Extract the (X, Y) coordinate from the center of the cell holding the provided text.  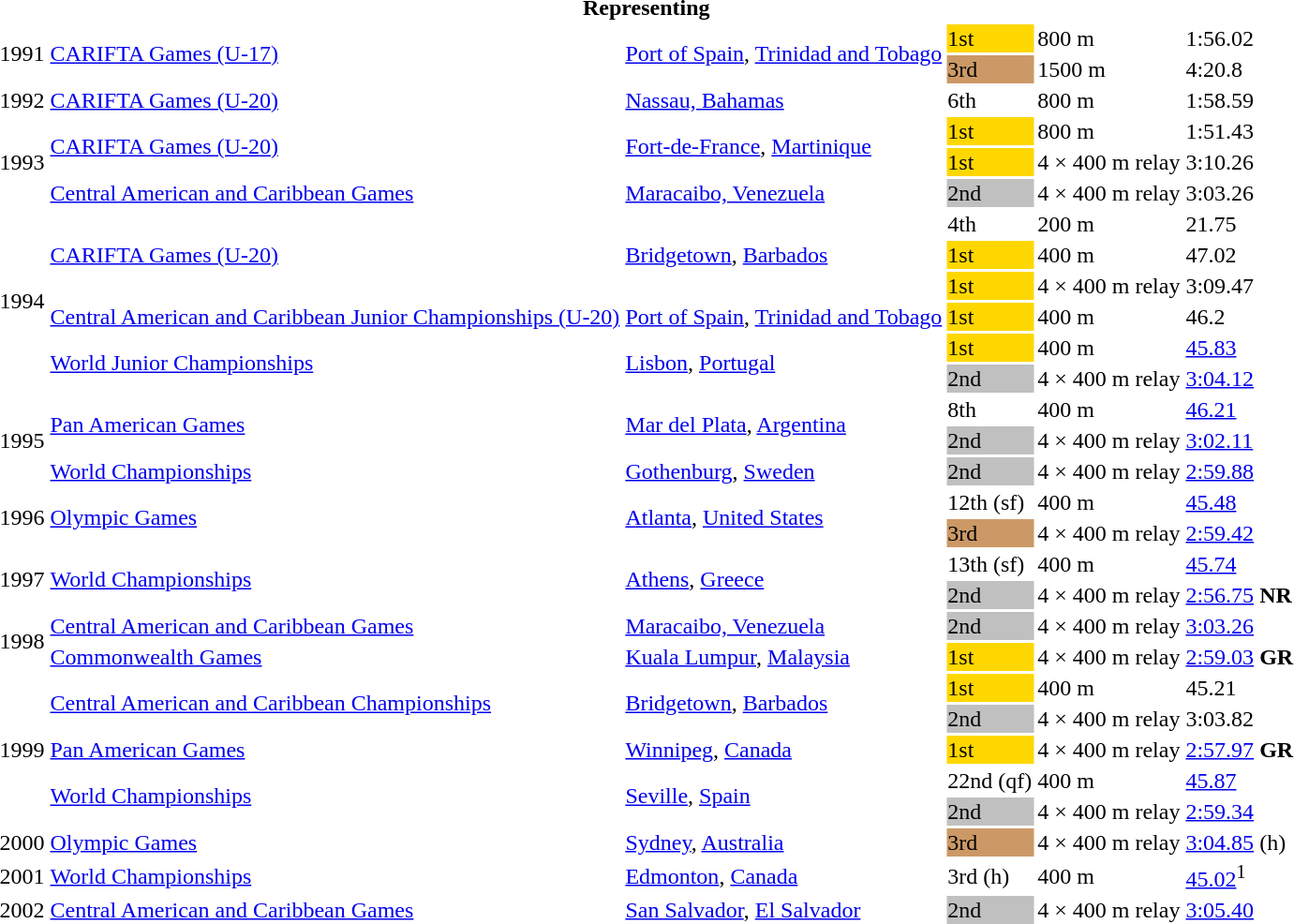
13th (sf) (989, 564)
6th (989, 100)
1500 m (1109, 69)
22nd (qf) (989, 781)
Sydney, Australia (783, 842)
Central American and Caribbean Junior Championships (U-20) (335, 317)
Fort-de-France, Martinique (783, 146)
12th (sf) (989, 502)
Atlanta, United States (783, 517)
CARIFTA Games (U-17) (335, 54)
Gothenburg, Sweden (783, 471)
World Junior Championships (335, 364)
3rd (h) (989, 876)
Winnipeg, Canada (783, 750)
Commonwealth Games (335, 657)
San Salvador, El Salvador (783, 910)
4th (989, 224)
Mar del Plata, Argentina (783, 425)
Central American and Caribbean Championships (335, 703)
Edmonton, Canada (783, 876)
Nassau, Bahamas (783, 100)
8th (989, 410)
Lisbon, Portugal (783, 364)
Kuala Lumpur, Malaysia (783, 657)
Athens, Greece (783, 579)
Seville, Spain (783, 797)
200 m (1109, 224)
